Pinpoint the cell where the given text exists, returning its [X, Y] midpoint coordinate. 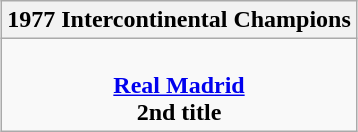
1977 Intercontinental Champions [180, 20]
Real Madrid 2nd title [180, 85]
